Output the (x, y) coordinate of the center of the cell containing the given text.  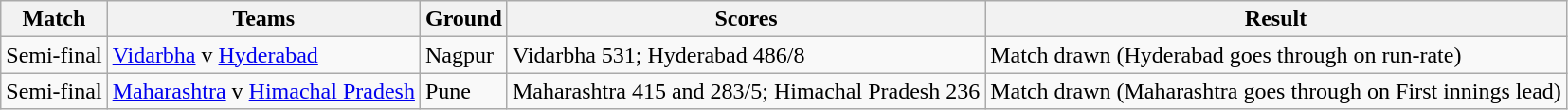
Ground (463, 19)
Nagpur (463, 55)
Teams (263, 19)
Vidarbha v Hyderabad (263, 55)
Result (1276, 19)
Match drawn (Maharashtra goes through on First innings lead) (1276, 91)
Match drawn (Hyderabad goes through on run-rate) (1276, 55)
Vidarbha 531; Hyderabad 486/8 (746, 55)
Maharashtra v Himachal Pradesh (263, 91)
Pune (463, 91)
Maharashtra 415 and 283/5; Himachal Pradesh 236 (746, 91)
Match (54, 19)
Scores (746, 19)
